From the cell containing the given text, extract its center point as [X, Y] coordinate. 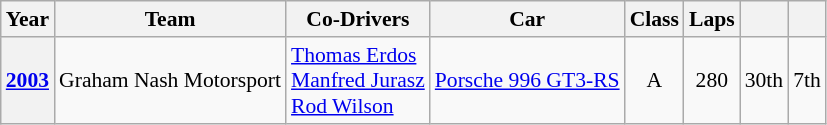
A [654, 80]
Porsche 996 GT3-RS [528, 80]
Car [528, 19]
280 [712, 80]
7th [807, 80]
30th [764, 80]
Laps [712, 19]
Team [170, 19]
Co-Drivers [358, 19]
Thomas Erdos Manfred Jurasz Rod Wilson [358, 80]
Graham Nash Motorsport [170, 80]
2003 [28, 80]
Year [28, 19]
Class [654, 19]
